Extract the [X, Y] coordinate from the center of the cell holding the provided text.  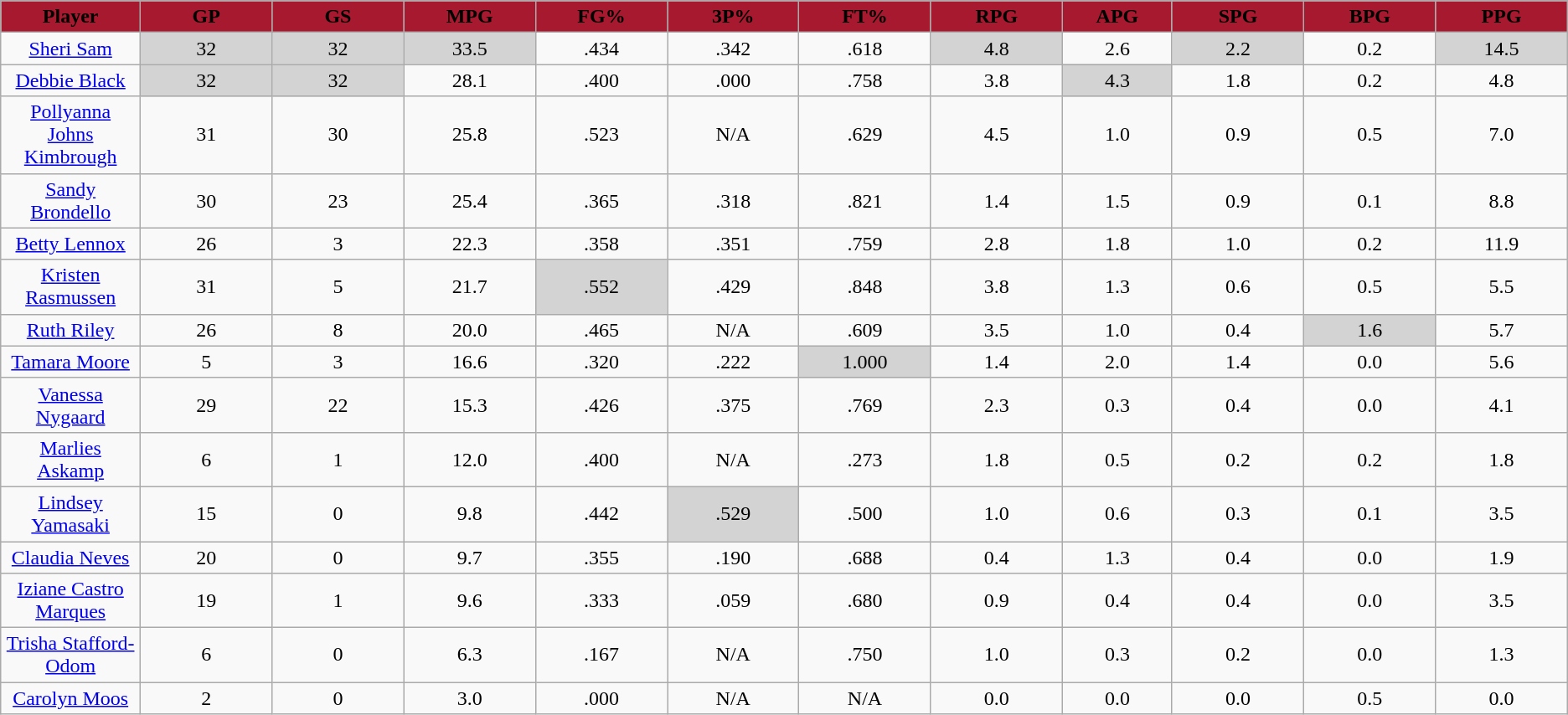
.688 [864, 557]
APG [1117, 17]
15.3 [469, 405]
9.8 [469, 514]
1.5 [1117, 201]
.680 [864, 601]
2.8 [997, 244]
.523 [601, 135]
Sheri Sam [70, 49]
9.7 [469, 557]
.320 [601, 362]
Player [70, 17]
.769 [864, 405]
PPG [1501, 17]
.759 [864, 244]
Iziane Castro Marques [70, 601]
SPG [1238, 17]
.848 [864, 286]
5.7 [1501, 330]
2.3 [997, 405]
.190 [734, 557]
FT% [864, 17]
.609 [864, 330]
.222 [734, 362]
.358 [601, 244]
Pollyanna Johns Kimbrough [70, 135]
5.6 [1501, 362]
23 [338, 201]
3P% [734, 17]
9.6 [469, 601]
Sandy Brondello [70, 201]
FG% [601, 17]
.365 [601, 201]
16.6 [469, 362]
8 [338, 330]
.426 [601, 405]
.375 [734, 405]
29 [206, 405]
25.8 [469, 135]
.618 [864, 49]
GP [206, 17]
.500 [864, 514]
Ruth Riley [70, 330]
25.4 [469, 201]
4.1 [1501, 405]
5.5 [1501, 286]
6.3 [469, 655]
Carolyn Moos [70, 698]
28.1 [469, 80]
.465 [601, 330]
8.8 [1501, 201]
Claudia Neves [70, 557]
.434 [601, 49]
.429 [734, 286]
Lindsey Yamasaki [70, 514]
BPG [1370, 17]
22.3 [469, 244]
Kristen Rasmussen [70, 286]
21.7 [469, 286]
Trisha Stafford-Odom [70, 655]
.333 [601, 601]
.750 [864, 655]
11.9 [1501, 244]
2.2 [1238, 49]
RPG [997, 17]
22 [338, 405]
2 [206, 698]
2.0 [1117, 362]
20.0 [469, 330]
.059 [734, 601]
15 [206, 514]
.167 [601, 655]
12.0 [469, 459]
.355 [601, 557]
4.5 [997, 135]
MPG [469, 17]
Vanessa Nygaard [70, 405]
Tamara Moore [70, 362]
1.6 [1370, 330]
.758 [864, 80]
1.000 [864, 362]
.351 [734, 244]
3.0 [469, 698]
.342 [734, 49]
Marlies Askamp [70, 459]
33.5 [469, 49]
4.3 [1117, 80]
2.6 [1117, 49]
20 [206, 557]
7.0 [1501, 135]
14.5 [1501, 49]
.821 [864, 201]
.273 [864, 459]
.629 [864, 135]
.442 [601, 514]
Debbie Black [70, 80]
.552 [601, 286]
.529 [734, 514]
Betty Lennox [70, 244]
1.9 [1501, 557]
19 [206, 601]
GS [338, 17]
.318 [734, 201]
